Pinpoint the cell where the given text exists, returning its (X, Y) midpoint coordinate. 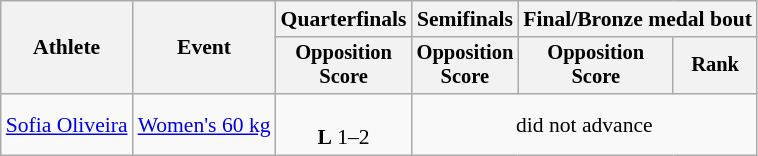
Sofia Oliveira (67, 124)
Event (204, 48)
L 1–2 (344, 124)
Women's 60 kg (204, 124)
Quarterfinals (344, 19)
Final/Bronze medal bout (638, 19)
did not advance (584, 124)
Rank (715, 66)
Athlete (67, 48)
Semifinals (466, 19)
